Output the (x, y) coordinate of the center of the cell containing the given text.  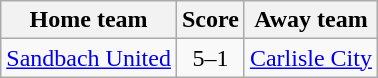
Away team (310, 20)
Score (210, 20)
Carlisle City (310, 58)
Home team (89, 20)
5–1 (210, 58)
Sandbach United (89, 58)
